Scan for the cell matching the given text and deliver its (X, Y) coordinate at center. 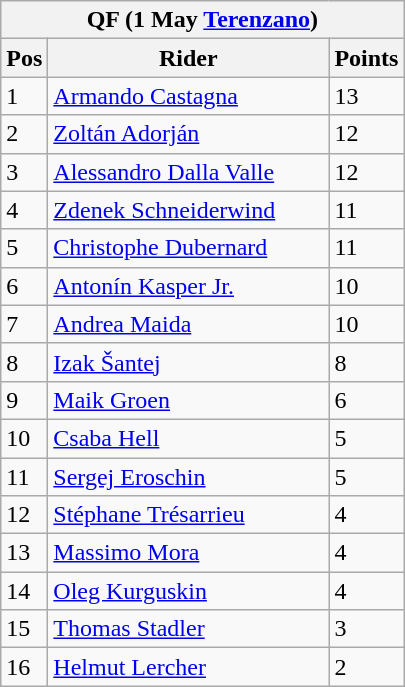
Helmut Lercher (188, 667)
16 (24, 667)
Andrea Maida (188, 324)
Antonín Kasper Jr. (188, 286)
Pos (24, 58)
Maik Groen (188, 400)
Zoltán Adorján (188, 134)
7 (24, 324)
Armando Castagna (188, 96)
Rider (188, 58)
Massimo Mora (188, 553)
Izak Šantej (188, 362)
Thomas Stadler (188, 629)
Stéphane Trésarrieu (188, 515)
Christophe Dubernard (188, 248)
1 (24, 96)
Zdenek Schneiderwind (188, 210)
Alessandro Dalla Valle (188, 172)
15 (24, 629)
Sergej Eroschin (188, 477)
Points (366, 58)
QF (1 May Terenzano) (202, 20)
14 (24, 591)
9 (24, 400)
Csaba Hell (188, 438)
Oleg Kurguskin (188, 591)
